Locate the cell with the specified text and output its (X, Y) center coordinate. 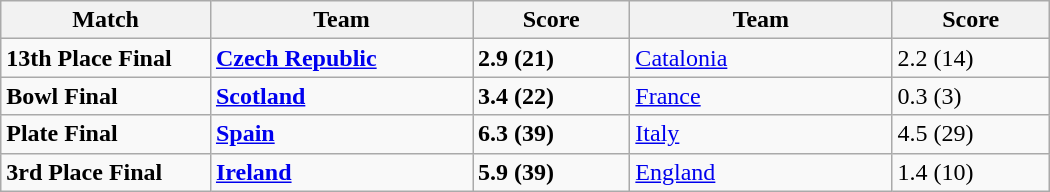
0.3 (3) (970, 96)
Czech Republic (341, 58)
5.9 (39) (552, 172)
Ireland (341, 172)
Bowl Final (106, 96)
England (761, 172)
4.5 (29) (970, 134)
13th Place Final (106, 58)
Catalonia (761, 58)
Match (106, 20)
2.2 (14) (970, 58)
Scotland (341, 96)
France (761, 96)
1.4 (10) (970, 172)
3rd Place Final (106, 172)
3.4 (22) (552, 96)
2.9 (21) (552, 58)
6.3 (39) (552, 134)
Spain (341, 134)
Plate Final (106, 134)
Italy (761, 134)
